From the cell containing the given text, extract its center point as [X, Y] coordinate. 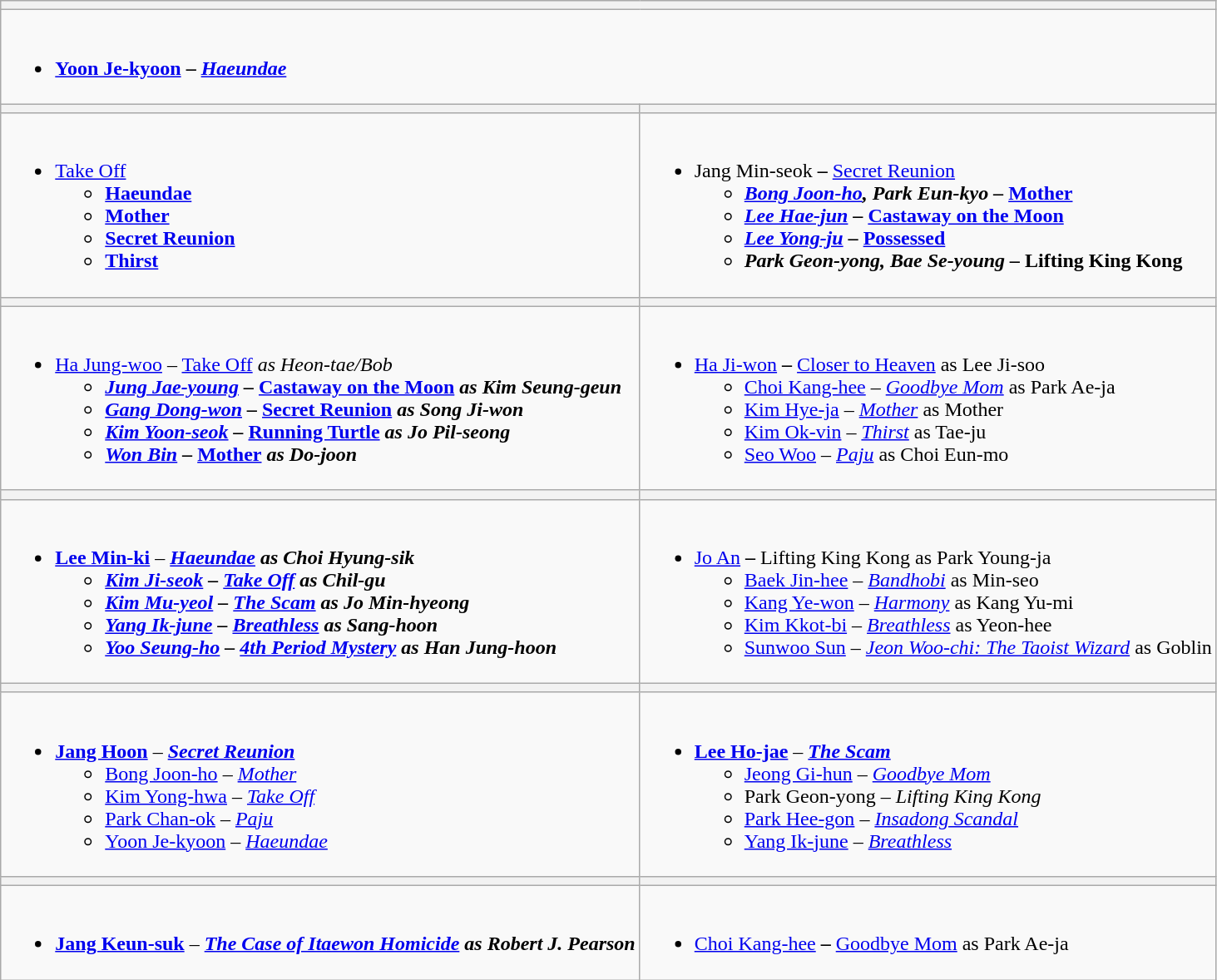
Take OffHaeundaeMotherSecret ReunionThirst [320, 205]
Jang Hoon – Secret ReunionBong Joon-ho – MotherKim Yong-hwa – Take OffPark Chan-ok – PajuYoon Je-kyoon – Haeundae [320, 784]
Yoon Je-kyoon – Haeundae [609, 57]
Jang Keun-suk – The Case of Itaewon Homicide as Robert J. Pearson [320, 932]
Lee Ho-jae – The ScamJeong Gi-hun – Goodbye MomPark Geon-yong – Lifting King KongPark Hee-gon – Insadong ScandalYang Ik-june – Breathless [928, 784]
Choi Kang-hee – Goodbye Mom as Park Ae-ja [928, 932]
